Search for the cell housing the specified text and yield its (X, Y) center coordinate. 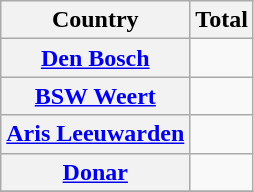
Country (96, 20)
Den Bosch (96, 58)
Donar (96, 172)
Aris Leeuwarden (96, 134)
Total (222, 20)
BSW Weert (96, 96)
